Capture the cell that displays the provided text and extract its [x, y] central coordinate. 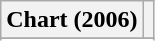
Chart (2006) [72, 20]
